Detect which cell encompasses the target text, then output its (x, y) center coordinate. 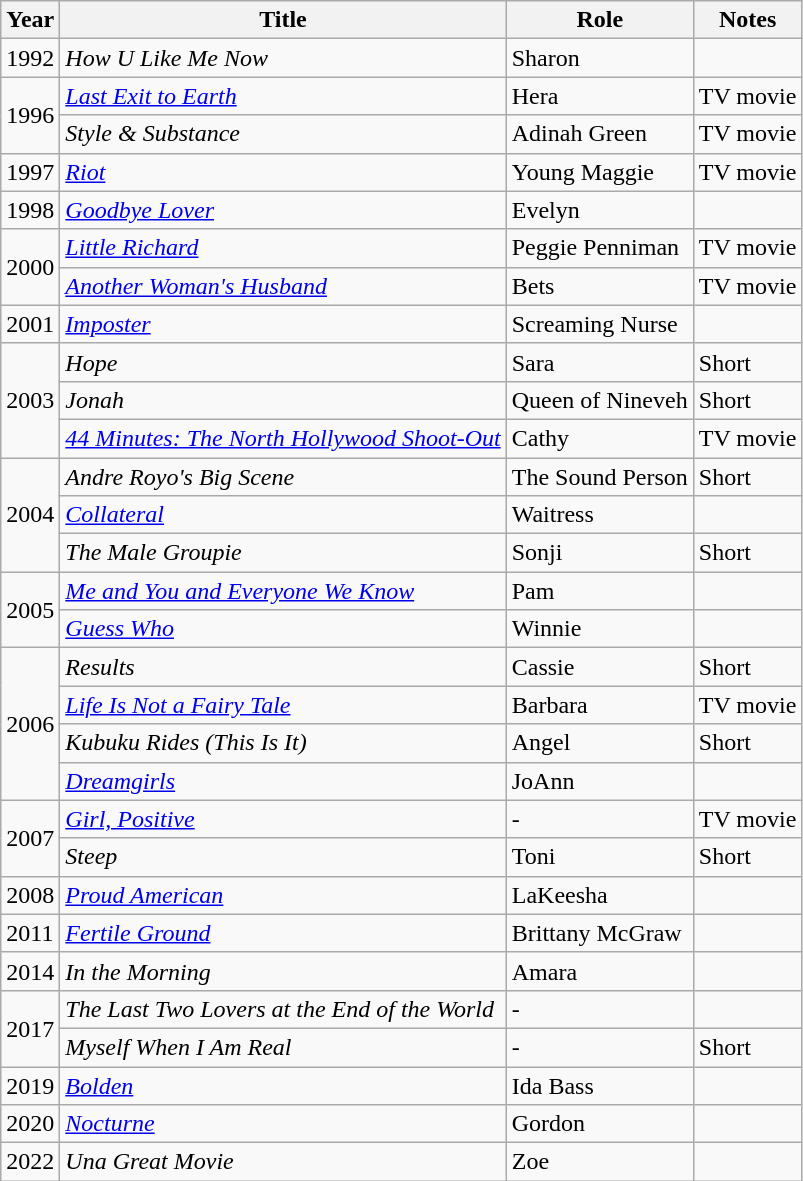
Last Exit to Earth (283, 96)
2004 (30, 515)
1998 (30, 210)
Peggie Penniman (600, 248)
Me and You and Everyone We Know (283, 591)
Amara (600, 971)
Adinah Green (600, 134)
Riot (283, 172)
Hope (283, 362)
Evelyn (600, 210)
1992 (30, 58)
2003 (30, 400)
Collateral (283, 515)
Andre Royo's Big Scene (283, 477)
2000 (30, 267)
Title (283, 20)
1997 (30, 172)
Ida Bass (600, 1085)
The Sound Person (600, 477)
The Male Groupie (283, 553)
Notes (748, 20)
In the Morning (283, 971)
Cassie (600, 667)
Screaming Nurse (600, 324)
Imposter (283, 324)
2005 (30, 610)
Style & Substance (283, 134)
The Last Two Lovers at the End of the World (283, 1009)
Gordon (600, 1124)
Another Woman's Husband (283, 286)
Steep (283, 857)
2006 (30, 724)
2007 (30, 838)
LaKeesha (600, 895)
Pam (600, 591)
Hera (600, 96)
Toni (600, 857)
Dreamgirls (283, 781)
44 Minutes: The North Hollywood Shoot-Out (283, 438)
Waitress (600, 515)
2017 (30, 1028)
Proud American (283, 895)
Goodbye Lover (283, 210)
Role (600, 20)
2019 (30, 1085)
2001 (30, 324)
Sara (600, 362)
Young Maggie (600, 172)
Cathy (600, 438)
2011 (30, 933)
Bolden (283, 1085)
2008 (30, 895)
Sharon (600, 58)
Kubuku Rides (This Is It) (283, 743)
Barbara (600, 705)
How U Like Me Now (283, 58)
2022 (30, 1162)
Guess Who (283, 629)
Myself When I Am Real (283, 1047)
Bets (600, 286)
Life Is Not a Fairy Tale (283, 705)
JoAnn (600, 781)
Results (283, 667)
Sonji (600, 553)
Queen of Nineveh (600, 400)
Zoe (600, 1162)
Brittany McGraw (600, 933)
1996 (30, 115)
Nocturne (283, 1124)
Year (30, 20)
2014 (30, 971)
Fertile Ground (283, 933)
Jonah (283, 400)
Angel (600, 743)
Una Great Movie (283, 1162)
Girl, Positive (283, 819)
2020 (30, 1124)
Winnie (600, 629)
Little Richard (283, 248)
